Return [x, y] of the center of cell containing provided text 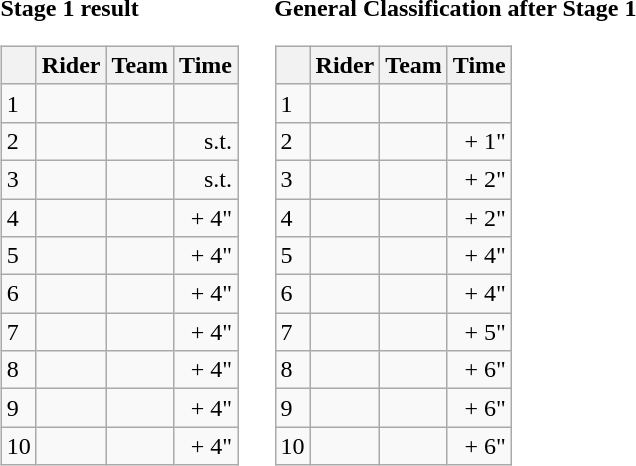
+ 5" [479, 332]
+ 1" [479, 141]
